For the text-containing cell, return its midpoint in (x, y) coordinate format. 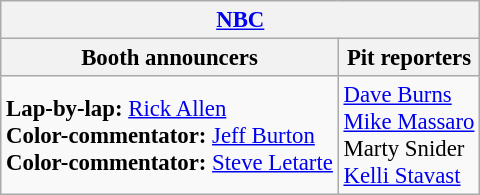
NBC (240, 20)
Pit reporters (409, 58)
Lap-by-lap: Rick AllenColor-commentator: Jeff BurtonColor-commentator: Steve Letarte (170, 136)
Booth announcers (170, 58)
Dave BurnsMike MassaroMarty SniderKelli Stavast (409, 136)
